Identify which cell holds the provided text, then report its (X, Y) central coordinate. 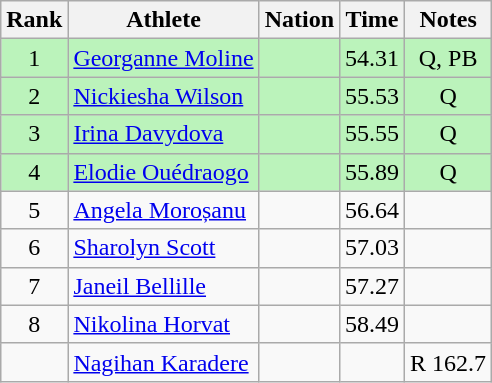
57.03 (372, 248)
Nation (299, 20)
Nikolina Horvat (164, 324)
56.64 (372, 210)
4 (34, 172)
Nickiesha Wilson (164, 96)
Athlete (164, 20)
55.55 (372, 134)
5 (34, 210)
Angela Moroșanu (164, 210)
55.53 (372, 96)
R 162.7 (448, 362)
Q, PB (448, 58)
8 (34, 324)
54.31 (372, 58)
2 (34, 96)
1 (34, 58)
Sharolyn Scott (164, 248)
Elodie Ouédraogo (164, 172)
Notes (448, 20)
3 (34, 134)
58.49 (372, 324)
Time (372, 20)
Nagihan Karadere (164, 362)
Janeil Bellille (164, 286)
55.89 (372, 172)
6 (34, 248)
7 (34, 286)
57.27 (372, 286)
Georganne Moline (164, 58)
Rank (34, 20)
Irina Davydova (164, 134)
